Pinpoint the cell where the given text exists, returning its [X, Y] midpoint coordinate. 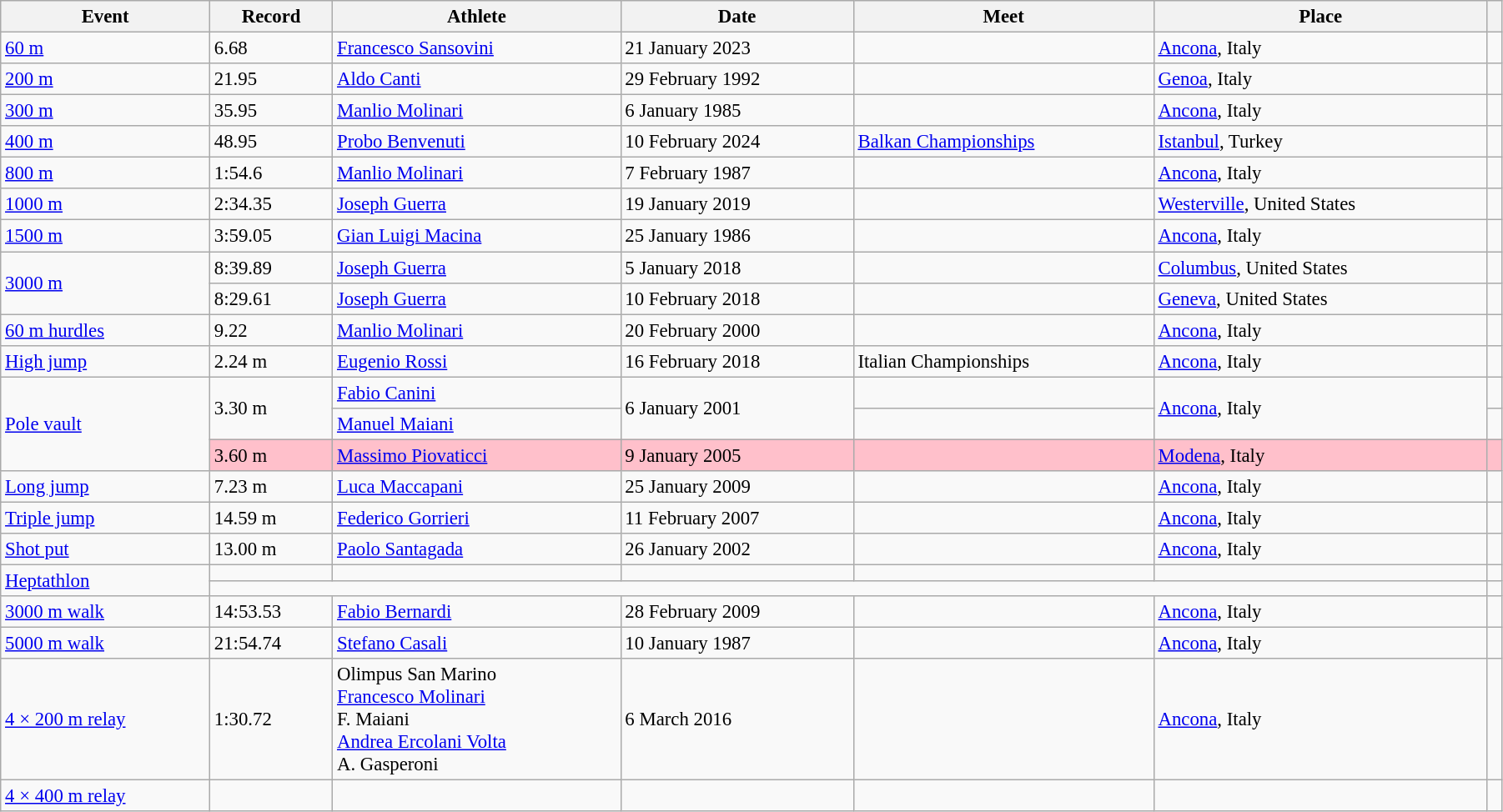
14:53.53 [272, 612]
Event [105, 17]
7 February 1987 [737, 173]
Stefano Casali [477, 644]
Federico Gorrieri [477, 518]
9 January 2005 [737, 455]
10 February 2018 [737, 298]
6.68 [272, 48]
3000 m [105, 283]
Fabio Canini [477, 393]
21 January 2023 [737, 48]
4 × 200 m relay [105, 719]
Olimpus San MarinoFrancesco MolinariF. MaianiAndrea Ercolani VoltaA. Gasperoni [477, 719]
Geneva, United States [1320, 298]
13.00 m [272, 549]
Istanbul, Turkey [1320, 142]
200 m [105, 79]
Record [272, 17]
800 m [105, 173]
21:54.74 [272, 644]
14.59 m [272, 518]
9.22 [272, 330]
3:59.05 [272, 236]
Westerville, United States [1320, 204]
High jump [105, 361]
19 January 2019 [737, 204]
10 February 2024 [737, 142]
29 February 1992 [737, 79]
26 January 2002 [737, 549]
Aldo Canti [477, 79]
Modena, Italy [1320, 455]
Balkan Championships [1003, 142]
25 January 1986 [737, 236]
2:34.35 [272, 204]
8:39.89 [272, 268]
Probo Benvenuti [477, 142]
Heptathlon [105, 581]
21.95 [272, 79]
16 February 2018 [737, 361]
6 March 2016 [737, 719]
10 January 1987 [737, 644]
Shot put [105, 549]
Manuel Maiani [477, 424]
28 February 2009 [737, 612]
Long jump [105, 487]
1:54.6 [272, 173]
Meet [1003, 17]
35.95 [272, 111]
Date [737, 17]
60 m hurdles [105, 330]
1500 m [105, 236]
Genoa, Italy [1320, 79]
1:30.72 [272, 719]
400 m [105, 142]
3000 m walk [105, 612]
Gian Luigi Macina [477, 236]
2.24 m [272, 361]
Luca Maccapani [477, 487]
11 February 2007 [737, 518]
7.23 m [272, 487]
20 February 2000 [737, 330]
Eugenio Rossi [477, 361]
Triple jump [105, 518]
8:29.61 [272, 298]
48.95 [272, 142]
1000 m [105, 204]
25 January 2009 [737, 487]
Massimo Piovaticci [477, 455]
Paolo Santagada [477, 549]
5000 m walk [105, 644]
Columbus, United States [1320, 268]
3.30 m [272, 409]
5 January 2018 [737, 268]
4 × 400 m relay [105, 796]
300 m [105, 111]
Place [1320, 17]
60 m [105, 48]
3.60 m [272, 455]
6 January 2001 [737, 409]
Francesco Sansovini [477, 48]
Fabio Bernardi [477, 612]
6 January 1985 [737, 111]
Italian Championships [1003, 361]
Pole vault [105, 424]
Athlete [477, 17]
